Scan for the cell matching the given text and deliver its (x, y) coordinate at center. 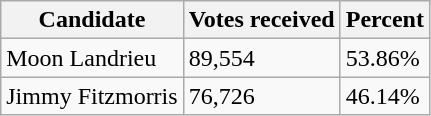
Percent (384, 20)
Jimmy Fitzmorris (92, 96)
Candidate (92, 20)
53.86% (384, 58)
76,726 (262, 96)
Moon Landrieu (92, 58)
46.14% (384, 96)
89,554 (262, 58)
Votes received (262, 20)
